Find where the given text appears and provide that cell's center as [x, y] coordinate. 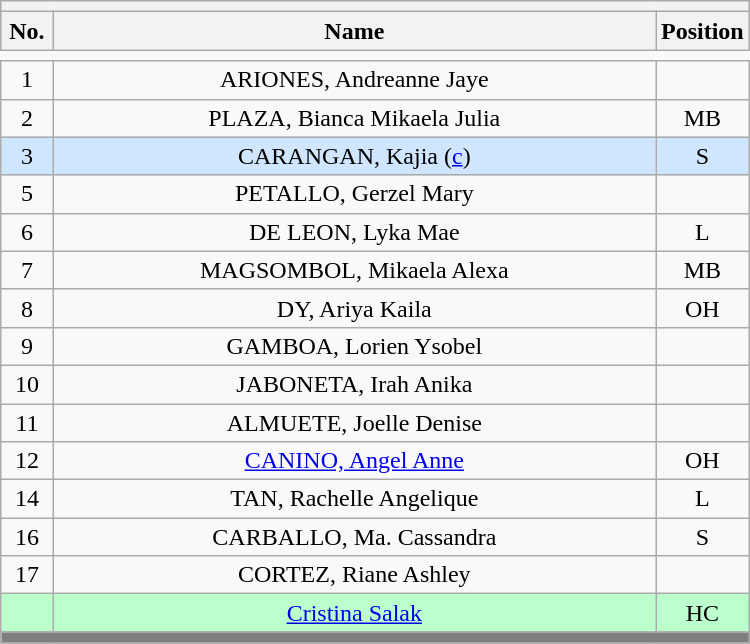
5 [27, 194]
8 [27, 308]
7 [27, 270]
Name [354, 31]
CARANGAN, Kajia (c) [354, 156]
1 [27, 80]
Position [703, 31]
TAN, Rachelle Angelique [354, 499]
6 [27, 232]
ARIONES, Andreanne Jaye [354, 80]
17 [27, 575]
10 [27, 384]
CARBALLO, Ma. Cassandra [354, 537]
DY, Ariya Kaila [354, 308]
ALMUETE, Joelle Denise [354, 423]
CORTEZ, Riane Ashley [354, 575]
3 [27, 156]
12 [27, 461]
14 [27, 499]
GAMBOA, Lorien Ysobel [354, 346]
HC [703, 613]
16 [27, 537]
9 [27, 346]
MAGSOMBOL, Mikaela Alexa [354, 270]
PETALLO, Gerzel Mary [354, 194]
JABONETA, Irah Anika [354, 384]
PLAZA, Bianca Mikaela Julia [354, 118]
CANINO, Angel Anne [354, 461]
No. [27, 31]
DE LEON, Lyka Mae [354, 232]
2 [27, 118]
Cristina Salak [354, 613]
11 [27, 423]
